Return the (X, Y) coordinate for the center point of the cell that contains the specified text.  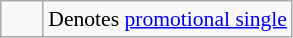
Denotes promotional single (168, 19)
